Find where the given text appears and provide that cell's center as (X, Y) coordinate. 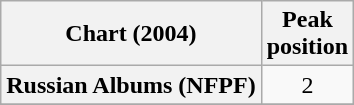
Russian Albums (NFPF) (131, 85)
Peakposition (307, 34)
2 (307, 85)
Chart (2004) (131, 34)
